Extract the [x, y] coordinate from the center of the cell holding the provided text.  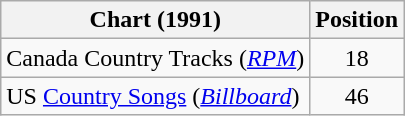
Canada Country Tracks (RPM) [156, 58]
Chart (1991) [156, 20]
Position [357, 20]
18 [357, 58]
US Country Songs (Billboard) [156, 96]
46 [357, 96]
